Provide the [X, Y] coordinate of the cell's center where the given text is located.  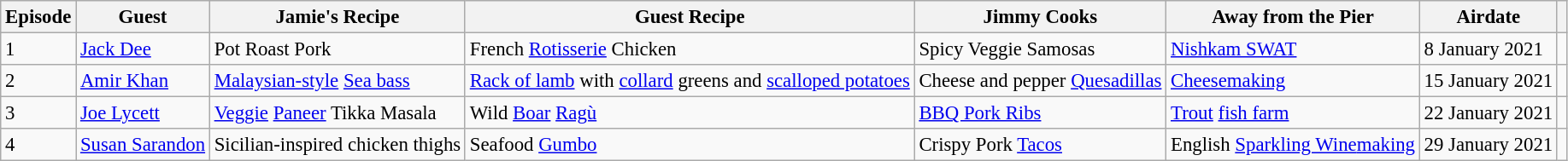
Jimmy Cooks [1041, 17]
Trout fish farm [1294, 113]
8 January 2021 [1489, 49]
Rack of lamb with collard greens and scalloped potatoes [690, 81]
15 January 2021 [1489, 81]
Cheese and pepper Quesadillas [1041, 81]
Susan Sarandon [144, 145]
Episode [38, 17]
Seafood Gumbo [690, 145]
Wild Boar Ragù [690, 113]
Sicilian-inspired chicken thighs [337, 145]
Crispy Pork Tacos [1041, 145]
French Rotisserie Chicken [690, 49]
22 January 2021 [1489, 113]
2 [38, 81]
Cheesemaking [1294, 81]
Malaysian-style Sea bass [337, 81]
BBQ Pork Ribs [1041, 113]
Amir Khan [144, 81]
Guest Recipe [690, 17]
29 January 2021 [1489, 145]
Guest [144, 17]
Pot Roast Pork [337, 49]
4 [38, 145]
Jack Dee [144, 49]
English Sparkling Winemaking [1294, 145]
Away from the Pier [1294, 17]
Spicy Veggie Samosas [1041, 49]
Veggie Paneer Tikka Masala [337, 113]
Jamie's Recipe [337, 17]
Airdate [1489, 17]
Nishkam SWAT [1294, 49]
1 [38, 49]
3 [38, 113]
Joe Lycett [144, 113]
